For the text-containing cell, return its midpoint in [X, Y] coordinate format. 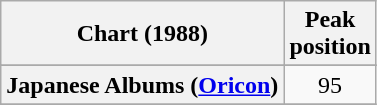
Japanese Albums (Oricon) [142, 85]
Chart (1988) [142, 34]
95 [330, 85]
Peakposition [330, 34]
